Locate the cell with the specified text and output its (x, y) center coordinate. 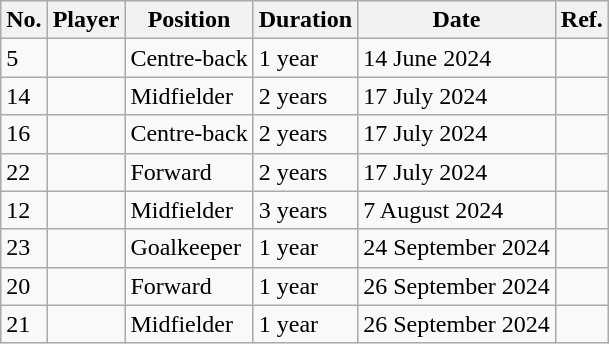
Date (457, 20)
24 September 2024 (457, 248)
No. (24, 20)
16 (24, 134)
21 (24, 324)
3 years (305, 210)
7 August 2024 (457, 210)
14 (24, 96)
20 (24, 286)
12 (24, 210)
22 (24, 172)
23 (24, 248)
Ref. (582, 20)
Player (86, 20)
Position (189, 20)
5 (24, 58)
Duration (305, 20)
14 June 2024 (457, 58)
Goalkeeper (189, 248)
